Pinpoint the cell where the given text exists, returning its [X, Y] midpoint coordinate. 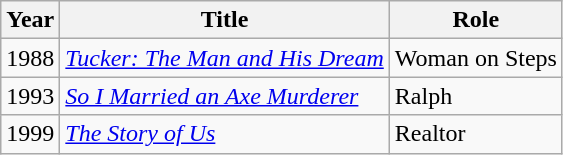
Tucker: The Man and His Dream [224, 58]
Role [476, 20]
Title [224, 20]
Year [30, 20]
So I Married an Axe Murderer [224, 96]
The Story of Us [224, 134]
1993 [30, 96]
Realtor [476, 134]
1988 [30, 58]
Woman on Steps [476, 58]
Ralph [476, 96]
1999 [30, 134]
